Return [x, y] of the center of cell containing provided text 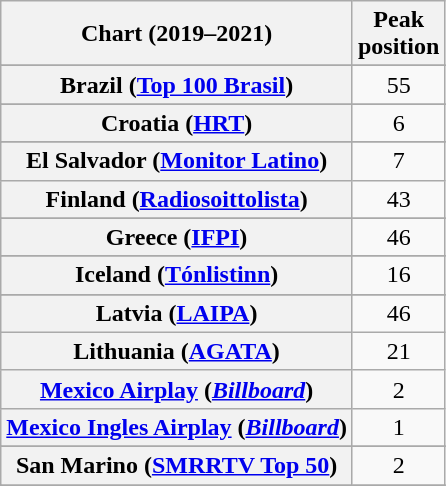
Mexico Ingles Airplay (Billboard) [177, 427]
7 [398, 161]
16 [398, 275]
6 [398, 123]
Latvia (LAIPA) [177, 313]
Greece (IFPI) [177, 237]
Lithuania (AGATA) [177, 351]
Chart (2019–2021) [177, 34]
43 [398, 199]
Croatia (HRT) [177, 123]
55 [398, 85]
El Salvador (Monitor Latino) [177, 161]
Iceland (Tónlistinn) [177, 275]
1 [398, 427]
San Marino (SMRRTV Top 50) [177, 465]
21 [398, 351]
Peakposition [398, 34]
Finland (Radiosoittolista) [177, 199]
Mexico Airplay (Billboard) [177, 389]
Brazil (Top 100 Brasil) [177, 85]
